Return (x, y) of the center of cell containing provided text 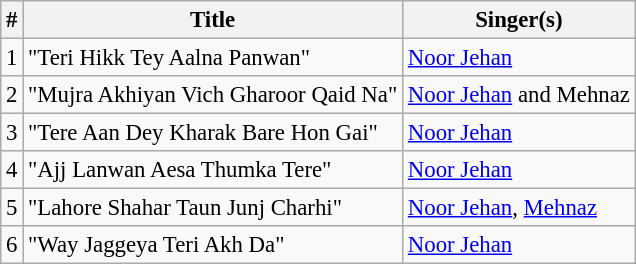
# (12, 20)
"Tere Aan Dey Kharak Bare Hon Gai" (213, 133)
"Lahore Shahar Taun Junj Charhi" (213, 208)
4 (12, 170)
Title (213, 20)
"Ajj Lanwan Aesa Thumka Tere" (213, 170)
"Teri Hikk Tey Aalna Panwan" (213, 58)
Noor Jehan, Mehnaz (520, 208)
"Mujra Akhiyan Vich Gharoor Qaid Na" (213, 95)
1 (12, 58)
2 (12, 95)
"Way Jaggeya Teri Akh Da" (213, 245)
3 (12, 133)
Noor Jehan and Mehnaz (520, 95)
Singer(s) (520, 20)
5 (12, 208)
6 (12, 245)
